Return the [X, Y] coordinate for the center point of the cell that contains the specified text.  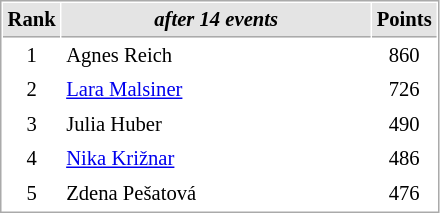
Lara Malsiner [216, 90]
2 [32, 90]
486 [404, 158]
Points [404, 20]
5 [32, 194]
Julia Huber [216, 124]
490 [404, 124]
Zdena Pešatová [216, 194]
3 [32, 124]
Nika Križnar [216, 158]
Rank [32, 20]
4 [32, 158]
860 [404, 56]
1 [32, 56]
after 14 events [216, 20]
476 [404, 194]
Agnes Reich [216, 56]
726 [404, 90]
